Output the (X, Y) coordinate of the center of the cell containing the given text.  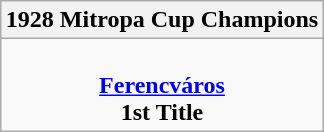
1928 Mitropa Cup Champions (162, 20)
Ferencváros 1st Title (162, 85)
